Capture the cell that displays the provided text and extract its [X, Y] central coordinate. 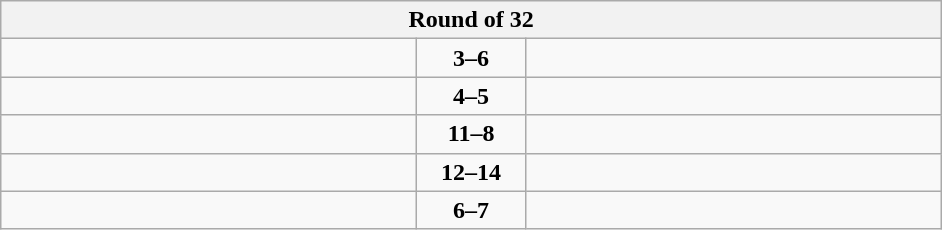
11–8 [472, 134]
3–6 [472, 58]
6–7 [472, 210]
Round of 32 [472, 20]
4–5 [472, 96]
12–14 [472, 172]
